Detect which cell encompasses the target text, then output its [x, y] center coordinate. 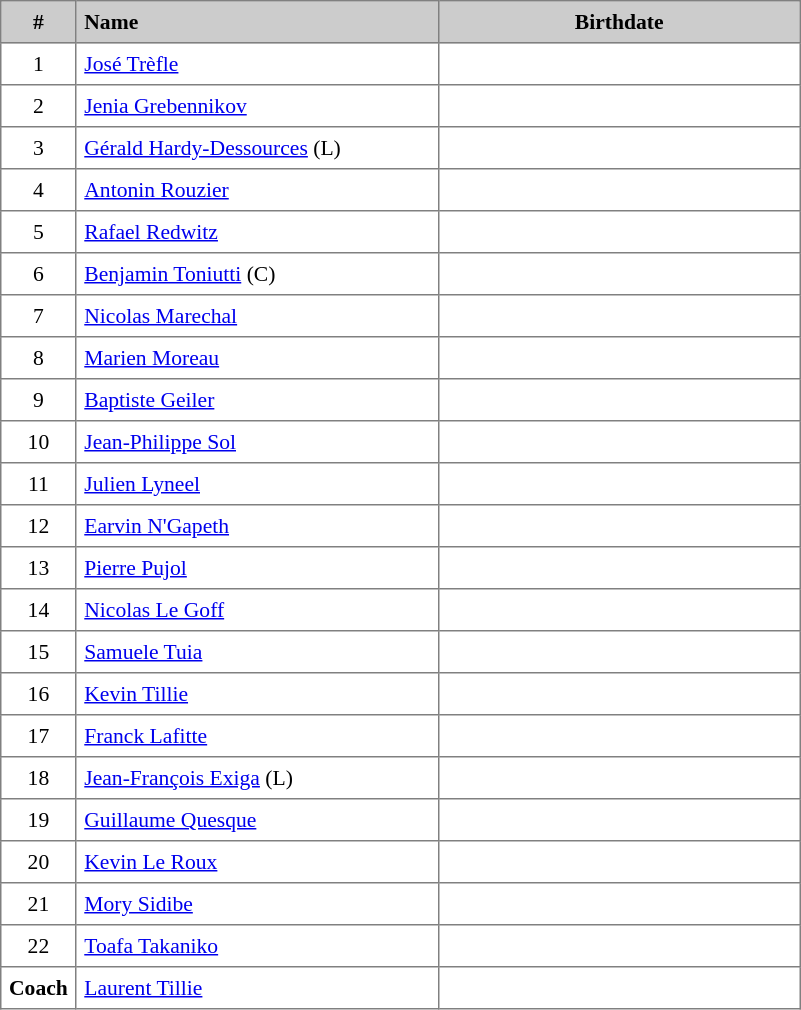
7 [38, 316]
12 [38, 526]
Pierre Pujol [257, 568]
Birthdate [619, 22]
20 [38, 862]
Coach [38, 988]
17 [38, 736]
Earvin N'Gapeth [257, 526]
22 [38, 946]
Jean-François Exiga (L) [257, 778]
3 [38, 148]
Rafael Redwitz [257, 232]
Kevin Le Roux [257, 862]
18 [38, 778]
Julien Lyneel [257, 484]
1 [38, 64]
15 [38, 652]
Baptiste Geiler [257, 400]
Gérald Hardy-Dessources (L) [257, 148]
Samuele Tuia [257, 652]
4 [38, 190]
11 [38, 484]
Marien Moreau [257, 358]
16 [38, 694]
2 [38, 106]
Antonin Rouzier [257, 190]
5 [38, 232]
Nicolas Marechal [257, 316]
Nicolas Le Goff [257, 610]
Benjamin Toniutti (C) [257, 274]
Jenia Grebennikov [257, 106]
Laurent Tillie [257, 988]
19 [38, 820]
Kevin Tillie [257, 694]
Franck Lafitte [257, 736]
Name [257, 22]
# [38, 22]
9 [38, 400]
José Trèfle [257, 64]
6 [38, 274]
Guillaume Quesque [257, 820]
13 [38, 568]
Toafa Takaniko [257, 946]
10 [38, 442]
Mory Sidibe [257, 904]
Jean-Philippe Sol [257, 442]
14 [38, 610]
21 [38, 904]
8 [38, 358]
